Return [X, Y] of the center of cell containing provided text 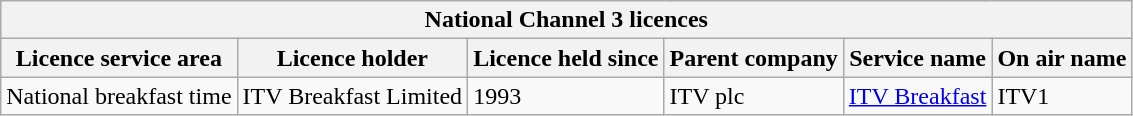
National breakfast time [119, 96]
National Channel 3 licences [566, 20]
Licence held since [566, 58]
Service name [918, 58]
1993 [566, 96]
ITV1 [1062, 96]
Parent company [754, 58]
ITV Breakfast [918, 96]
On air name [1062, 58]
Licence service area [119, 58]
ITV Breakfast Limited [352, 96]
Licence holder [352, 58]
ITV plc [754, 96]
